Provide the (X, Y) coordinate of the cell's center where the given text is located.  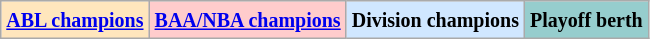
Division champions (435, 20)
BAA/NBA champions (248, 20)
ABL champions (75, 20)
Playoff berth (586, 20)
